Output the (x, y) coordinate of the center of the cell containing the given text.  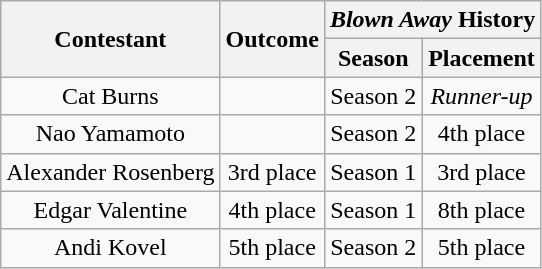
Nao Yamamoto (110, 134)
Edgar Valentine (110, 210)
Blown Away History (432, 20)
Season (373, 58)
8th place (482, 210)
Runner-up (482, 96)
Alexander Rosenberg (110, 172)
Cat Burns (110, 96)
Contestant (110, 39)
Placement (482, 58)
Andi Kovel (110, 248)
Outcome (272, 39)
